Determine the (X, Y) coordinate at the center of the cell enclosing the given text.  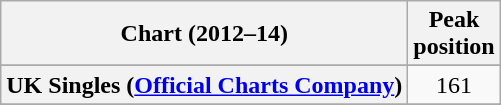
161 (454, 85)
UK Singles (Official Charts Company) (204, 85)
Peakposition (454, 34)
Chart (2012–14) (204, 34)
